Provide the (x, y) coordinate of the cell's center where the given text is located.  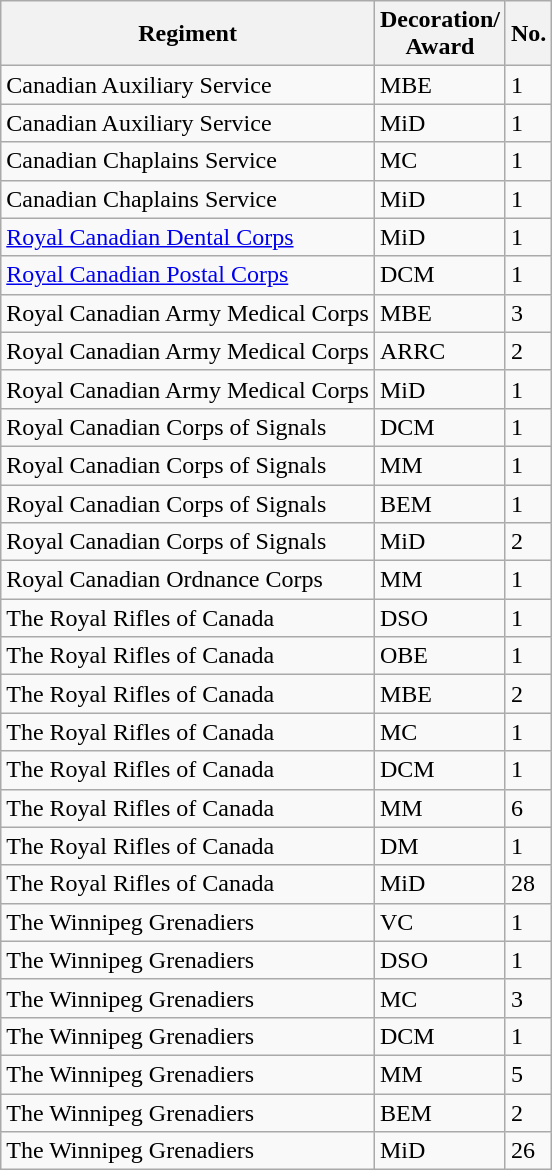
Royal Canadian Postal Corps (188, 275)
DM (440, 846)
OBE (440, 656)
VC (440, 922)
Royal Canadian Dental Corps (188, 237)
26 (528, 1151)
Decoration/Award (440, 34)
5 (528, 1074)
28 (528, 884)
Royal Canadian Ordnance Corps (188, 580)
6 (528, 808)
ARRC (440, 351)
Regiment (188, 34)
No. (528, 34)
